Provide the (X, Y) coordinate of the cell's center where the given text is located.  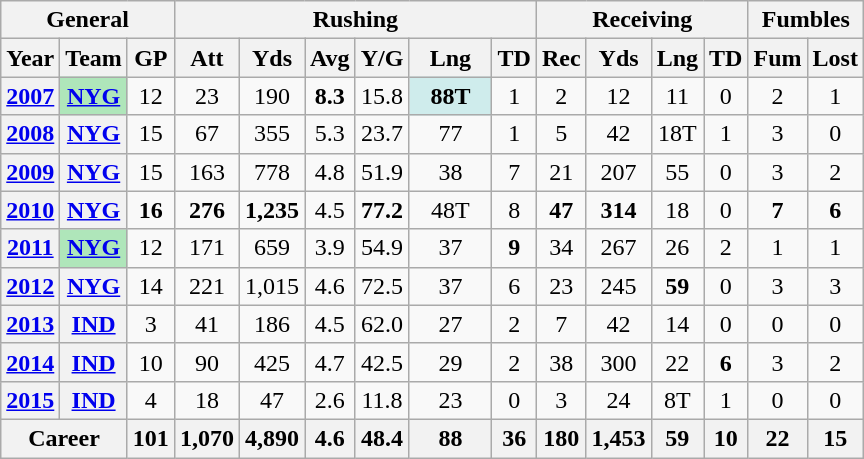
Year (30, 58)
425 (272, 362)
3.9 (330, 248)
2012 (30, 286)
5.3 (330, 134)
Career (64, 438)
1,453 (618, 438)
8 (514, 210)
2007 (30, 96)
Fum (778, 58)
2.6 (330, 400)
48.4 (382, 438)
Team (94, 58)
67 (206, 134)
16 (150, 210)
190 (272, 96)
Y/G (382, 58)
180 (561, 438)
4 (150, 400)
314 (618, 210)
Avg (330, 58)
11.8 (382, 400)
26 (677, 248)
34 (561, 248)
4.7 (330, 362)
72.5 (382, 286)
36 (514, 438)
355 (272, 134)
1,235 (272, 210)
267 (618, 248)
8.3 (330, 96)
2013 (30, 324)
5 (561, 134)
77 (450, 134)
41 (206, 324)
51.9 (382, 172)
171 (206, 248)
300 (618, 362)
186 (272, 324)
21 (561, 172)
Fumbles (806, 20)
245 (618, 286)
Rushing (355, 20)
42.5 (382, 362)
11 (677, 96)
54.9 (382, 248)
207 (618, 172)
8T (677, 400)
2015 (30, 400)
18T (677, 134)
88T (450, 96)
55 (677, 172)
Receiving (642, 20)
1,015 (272, 286)
62.0 (382, 324)
Att (206, 58)
24 (618, 400)
2009 (30, 172)
9 (514, 248)
2011 (30, 248)
4,890 (272, 438)
2010 (30, 210)
88 (450, 438)
Lost (835, 58)
Rec (561, 58)
48T (450, 210)
15.8 (382, 96)
1,070 (206, 438)
General (88, 20)
276 (206, 210)
29 (450, 362)
77.2 (382, 210)
163 (206, 172)
101 (150, 438)
27 (450, 324)
2008 (30, 134)
2014 (30, 362)
90 (206, 362)
659 (272, 248)
23.7 (382, 134)
778 (272, 172)
221 (206, 286)
GP (150, 58)
4.8 (330, 172)
